Output the (X, Y) coordinate of the center of the cell containing the given text.  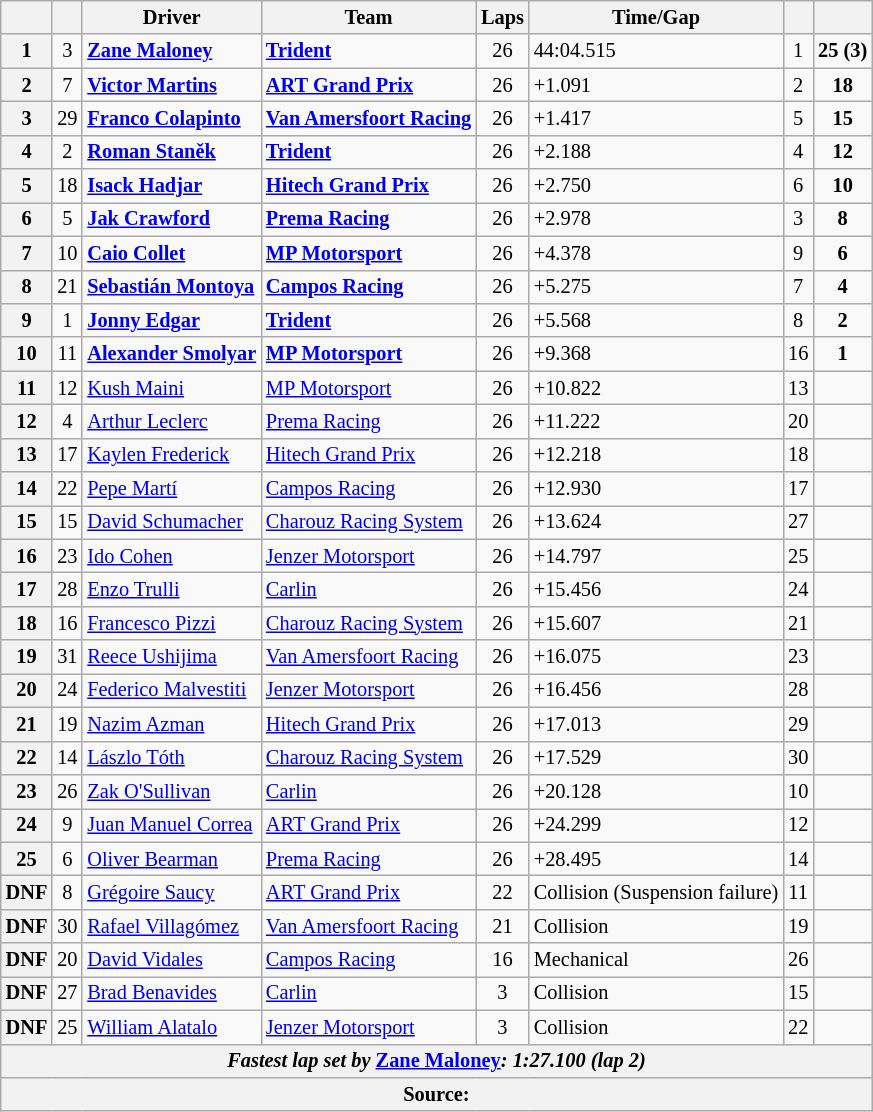
Reece Ushijima (172, 657)
+12.218 (656, 455)
Laps (502, 17)
Source: (436, 1094)
Arthur Leclerc (172, 421)
Fastest lap set by Zane Maloney: 1:27.100 (lap 2) (436, 1061)
+1.417 (656, 118)
Federico Malvestiti (172, 690)
William Alatalo (172, 1027)
Mechanical (656, 960)
+4.378 (656, 253)
Nazim Azman (172, 724)
David Vidales (172, 960)
Enzo Trulli (172, 589)
Pepe Martí (172, 489)
+15.607 (656, 623)
+5.568 (656, 320)
+16.456 (656, 690)
+24.299 (656, 825)
+15.456 (656, 589)
+16.075 (656, 657)
Lászlo Tóth (172, 758)
+13.624 (656, 522)
+2.750 (656, 186)
Sebastián Montoya (172, 287)
+11.222 (656, 421)
Oliver Bearman (172, 859)
Time/Gap (656, 17)
Kaylen Frederick (172, 455)
Caio Collet (172, 253)
Team (368, 17)
Ido Cohen (172, 556)
31 (67, 657)
Roman Staněk (172, 152)
25 (3) (842, 51)
Rafael Villagómez (172, 926)
+12.930 (656, 489)
Victor Martins (172, 85)
44:04.515 (656, 51)
+5.275 (656, 287)
Jonny Edgar (172, 320)
+17.529 (656, 758)
Brad Benavides (172, 993)
Isack Hadjar (172, 186)
Jak Crawford (172, 219)
+10.822 (656, 388)
+20.128 (656, 791)
Driver (172, 17)
David Schumacher (172, 522)
Juan Manuel Correa (172, 825)
Kush Maini (172, 388)
+9.368 (656, 354)
+28.495 (656, 859)
+14.797 (656, 556)
Franco Colapinto (172, 118)
+2.188 (656, 152)
Zak O'Sullivan (172, 791)
+17.013 (656, 724)
+2.978 (656, 219)
Zane Maloney (172, 51)
+1.091 (656, 85)
Alexander Smolyar (172, 354)
Grégoire Saucy (172, 892)
Collision (Suspension failure) (656, 892)
Francesco Pizzi (172, 623)
